Identify which cell holds the provided text, then report its (X, Y) central coordinate. 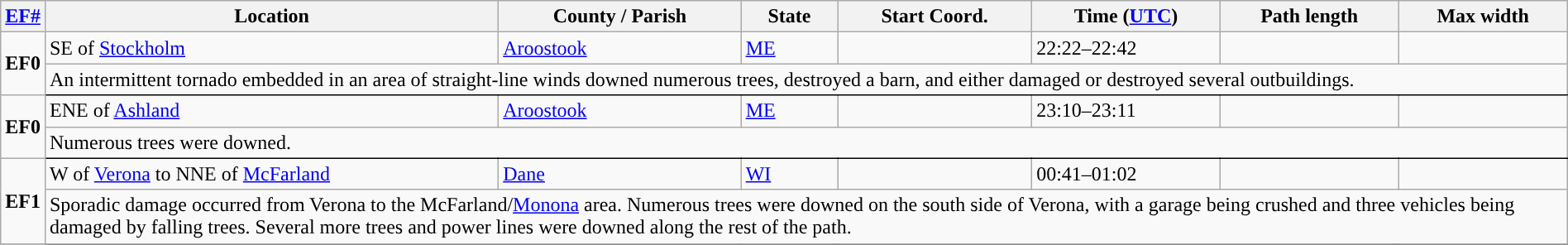
Path length (1309, 17)
EF1 (23, 200)
W of Verona to NNE of McFarland (271, 174)
Location (271, 17)
Numerous trees were downed. (806, 142)
Dane (620, 174)
Start Coord. (935, 17)
County / Parish (620, 17)
State (789, 17)
WI (789, 174)
Time (UTC) (1126, 17)
23:10–23:11 (1126, 111)
Max width (1483, 17)
22:22–22:42 (1126, 48)
EF# (23, 17)
00:41–01:02 (1126, 174)
SE of Stockholm (271, 48)
ENE of Ashland (271, 111)
